Detect which cell encompasses the target text, then output its [x, y] center coordinate. 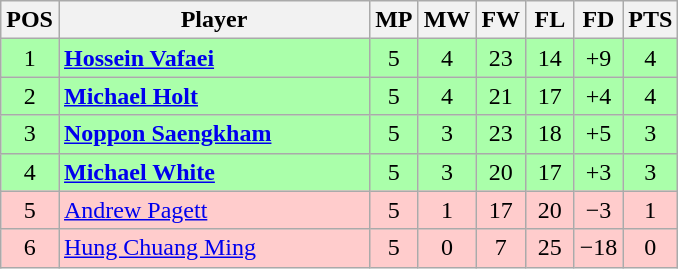
18 [550, 134]
FL [550, 20]
−3 [598, 210]
+9 [598, 58]
Hossein Vafaei [214, 58]
−18 [598, 248]
7 [501, 248]
Noppon Saengkham [214, 134]
FD [598, 20]
25 [550, 248]
+4 [598, 96]
+3 [598, 172]
PTS [650, 20]
Michael White [214, 172]
+5 [598, 134]
Andrew Pagett [214, 210]
6 [30, 248]
Hung Chuang Ming [214, 248]
2 [30, 96]
21 [501, 96]
Michael Holt [214, 96]
POS [30, 20]
MW [447, 20]
14 [550, 58]
FW [501, 20]
Player [214, 20]
MP [394, 20]
